Scan for the cell matching the given text and deliver its (X, Y) coordinate at center. 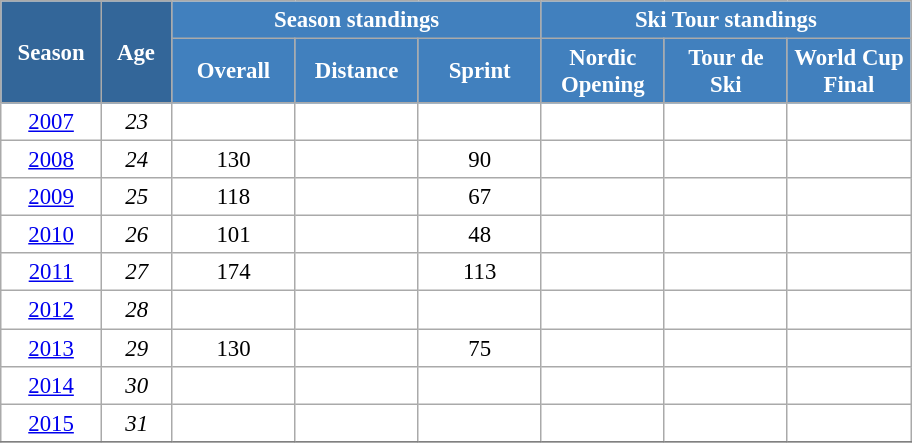
174 (234, 273)
23 (136, 122)
2014 (52, 385)
24 (136, 160)
Season standings (356, 20)
NordicOpening (602, 72)
118 (234, 197)
25 (136, 197)
31 (136, 423)
2010 (52, 235)
2015 (52, 423)
Season (52, 52)
67 (480, 197)
113 (480, 273)
26 (136, 235)
30 (136, 385)
101 (234, 235)
Age (136, 52)
75 (480, 348)
2013 (52, 348)
29 (136, 348)
27 (136, 273)
2008 (52, 160)
90 (480, 160)
Distance (356, 72)
28 (136, 310)
48 (480, 235)
Sprint (480, 72)
Overall (234, 72)
World CupFinal (848, 72)
Ski Tour standings (726, 20)
2009 (52, 197)
2012 (52, 310)
2007 (52, 122)
Tour deSki (726, 72)
2011 (52, 273)
